Locate the cell with the specified text and output its (x, y) center coordinate. 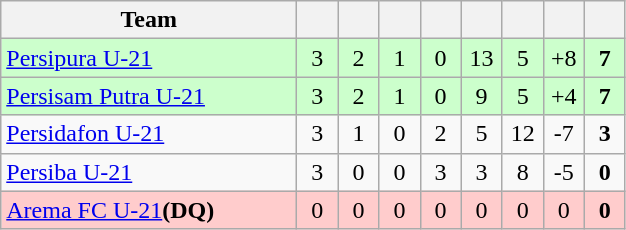
+8 (564, 58)
8 (522, 172)
-7 (564, 134)
Persiba U-21 (149, 172)
Persisam Putra U-21 (149, 96)
-5 (564, 172)
Arema FC U-21(DQ) (149, 210)
9 (482, 96)
12 (522, 134)
Persipura U-21 (149, 58)
Persidafon U-21 (149, 134)
+4 (564, 96)
Team (149, 20)
13 (482, 58)
